Return (x, y) of the center of cell containing provided text 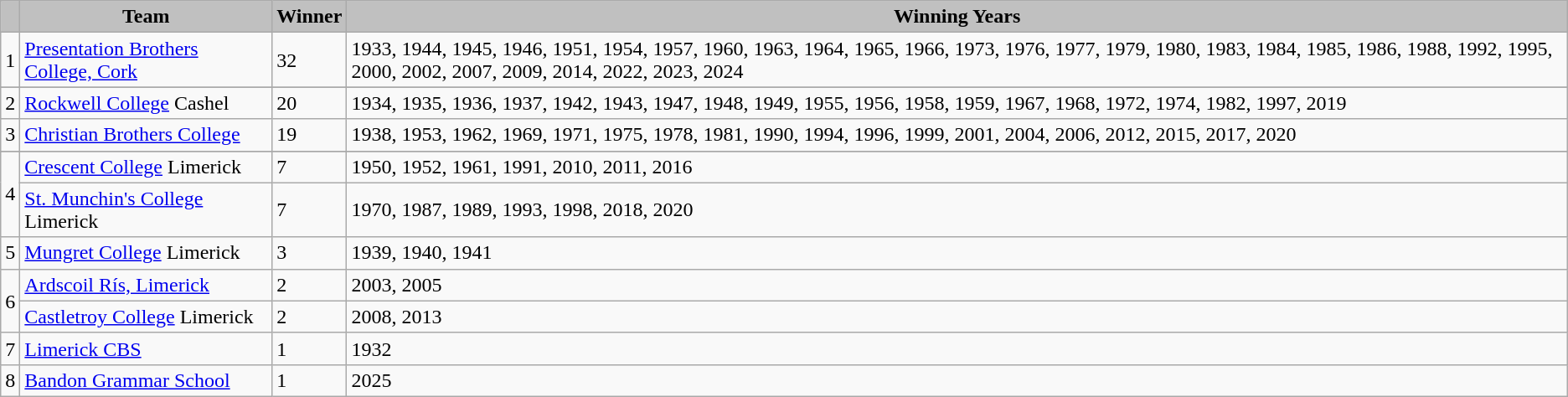
Limerick CBS (146, 348)
5 (10, 253)
1934, 1935, 1936, 1937, 1942, 1943, 1947, 1948, 1949, 1955, 1956, 1958, 1959, 1967, 1968, 1972, 1974, 1982, 1997, 2019 (957, 103)
1932 (957, 348)
2008, 2013 (957, 317)
Castletroy College Limerick (146, 317)
32 (310, 60)
Christian Brothers College (146, 135)
19 (310, 135)
Bandon Grammar School (146, 380)
St. Munchin's College Limerick (146, 209)
1939, 1940, 1941 (957, 253)
Winning Years (957, 17)
1970, 1987, 1989, 1993, 1998, 2018, 2020 (957, 209)
2025 (957, 380)
6 (10, 301)
1938, 1953, 1962, 1969, 1971, 1975, 1978, 1981, 1990, 1994, 1996, 1999, 2001, 2004, 2006, 2012, 2015, 2017, 2020 (957, 135)
Presentation Brothers College, Cork (146, 60)
Rockwell College Cashel (146, 103)
8 (10, 380)
Ardscoil Rís, Limerick (146, 285)
20 (310, 103)
Team (146, 17)
Mungret College Limerick (146, 253)
2003, 2005 (957, 285)
1950, 1952, 1961, 1991, 2010, 2011, 2016 (957, 167)
Crescent College Limerick (146, 167)
Winner (310, 17)
4 (10, 194)
